Locate the cell with the specified text and output its [X, Y] center coordinate. 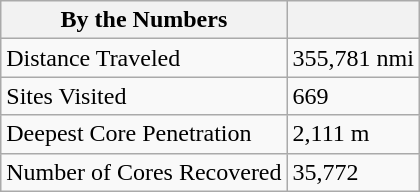
Distance Traveled [144, 58]
35,772 [353, 172]
Sites Visited [144, 96]
By the Numbers [144, 20]
Number of Cores Recovered [144, 172]
2,111 m [353, 134]
669 [353, 96]
Deepest Core Penetration [144, 134]
355,781 nmi [353, 58]
